Detect which cell encompasses the target text, then output its [X, Y] center coordinate. 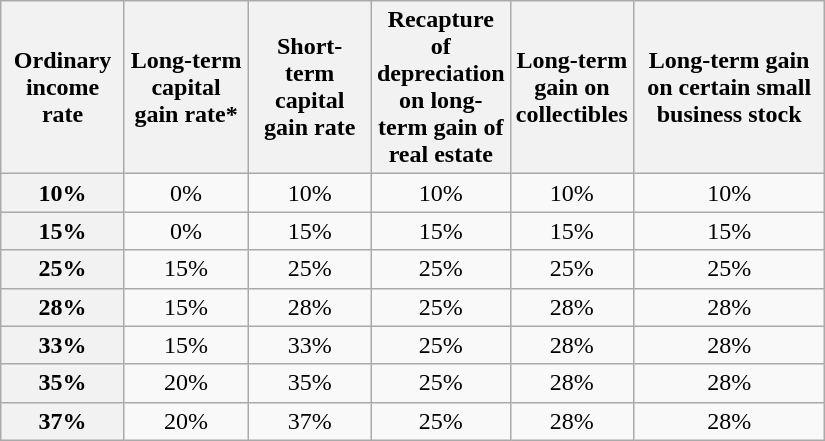
Ordinary income rate [63, 88]
Recapture of depreciation on long-term gain of real estate [440, 88]
Long-term gain on collectibles [572, 88]
Long-term gain on certain small business stock [730, 88]
Short-term capital gain rate [310, 88]
Long-term capital gain rate* [186, 88]
